Identify which cell holds the provided text, then report its [x, y] central coordinate. 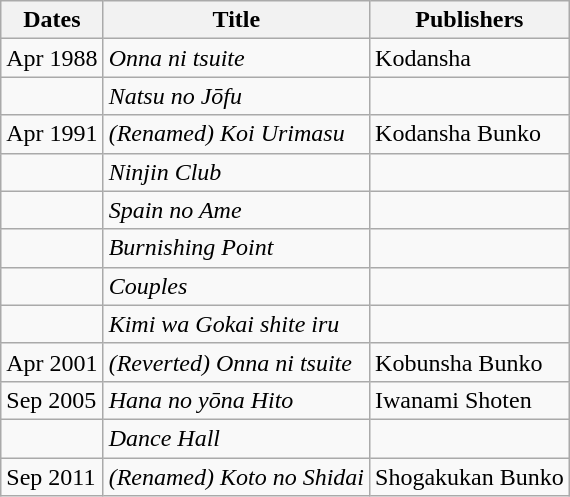
Kodansha [470, 58]
Hana no yōna Hito [236, 400]
Kodansha Bunko [470, 134]
Couples [236, 286]
Apr 1988 [52, 58]
Apr 1991 [52, 134]
Onna ni tsuite [236, 58]
Burnishing Point [236, 248]
Dance Hall [236, 438]
Title [236, 20]
Iwanami Shoten [470, 400]
Ninjin Club [236, 172]
Spain no Ame [236, 210]
Publishers [470, 20]
Natsu no Jōfu [236, 96]
Apr 2001 [52, 362]
Kobunsha Bunko [470, 362]
Dates [52, 20]
Sep 2011 [52, 477]
Shogakukan Bunko [470, 477]
Kimi wa Gokai shite iru [236, 324]
(Renamed) Koi Urimasu [236, 134]
(Reverted) Onna ni tsuite [236, 362]
(Renamed) Koto no Shidai [236, 477]
Sep 2005 [52, 400]
